Extract the [x, y] coordinate from the center of the cell holding the provided text.  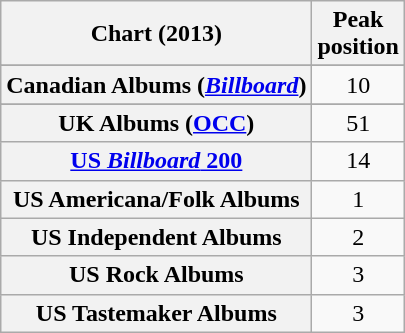
UK Albums (OCC) [156, 123]
51 [358, 123]
Canadian Albums (Billboard) [156, 85]
14 [358, 161]
US Independent Albums [156, 237]
Chart (2013) [156, 34]
10 [358, 85]
2 [358, 237]
US Tastemaker Albums [156, 313]
1 [358, 199]
US Rock Albums [156, 275]
US Americana/Folk Albums [156, 199]
Peakposition [358, 34]
US Billboard 200 [156, 161]
